Provide the [x, y] coordinate of the cell's center where the given text is located.  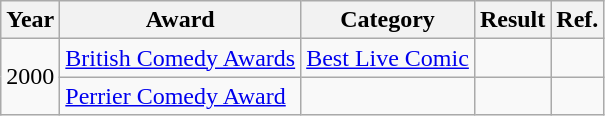
2000 [30, 77]
British Comedy Awards [180, 58]
Ref. [578, 20]
Result [512, 20]
Category [388, 20]
Perrier Comedy Award [180, 96]
Year [30, 20]
Best Live Comic [388, 58]
Award [180, 20]
